Identify which cell holds the provided text, then report its [x, y] central coordinate. 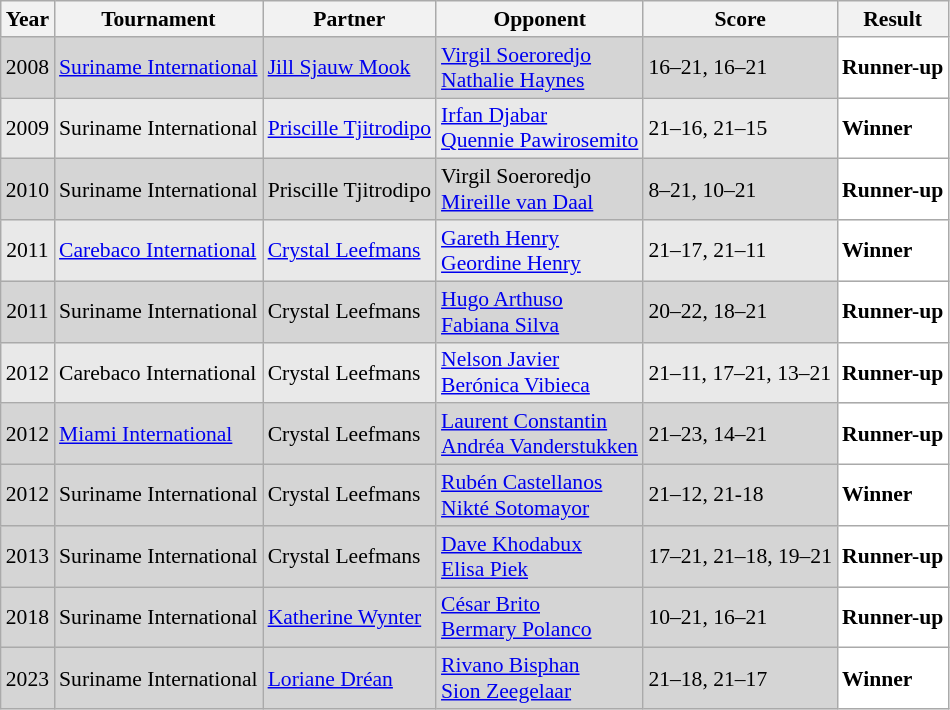
2013 [28, 556]
Virgil Soeroredjo Mireille van Daal [540, 190]
Virgil Soeroredjo Nathalie Haynes [540, 68]
Miami International [158, 434]
21–11, 17–21, 13–21 [740, 372]
Result [892, 19]
2023 [28, 678]
Rubén Castellanos Nikté Sotomayor [540, 496]
2009 [28, 128]
Dave Khodabux Elisa Piek [540, 556]
Gareth Henry Geordine Henry [540, 250]
21–17, 21–11 [740, 250]
Tournament [158, 19]
Katherine Wynter [350, 618]
17–21, 21–18, 19–21 [740, 556]
2018 [28, 618]
8–21, 10–21 [740, 190]
Rivano Bisphan Sion Zeegelaar [540, 678]
Jill Sjauw Mook [350, 68]
16–21, 16–21 [740, 68]
Score [740, 19]
21–18, 21–17 [740, 678]
Loriane Dréan [350, 678]
César Brito Bermary Polanco [540, 618]
Irfan Djabar Quennie Pawirosemito [540, 128]
Laurent Constantin Andréa Vanderstukken [540, 434]
21–12, 21-18 [740, 496]
10–21, 16–21 [740, 618]
21–23, 14–21 [740, 434]
Hugo Arthuso Fabiana Silva [540, 312]
20–22, 18–21 [740, 312]
2010 [28, 190]
Opponent [540, 19]
Nelson Javier Berónica Vibieca [540, 372]
Year [28, 19]
Partner [350, 19]
21–16, 21–15 [740, 128]
2008 [28, 68]
